Pinpoint the cell where the given text exists, returning its (X, Y) midpoint coordinate. 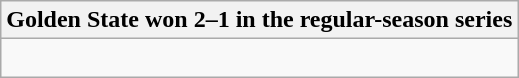
Golden State won 2–1 in the regular-season series (260, 20)
